Return the (x, y) coordinate for the center point of the cell that contains the specified text.  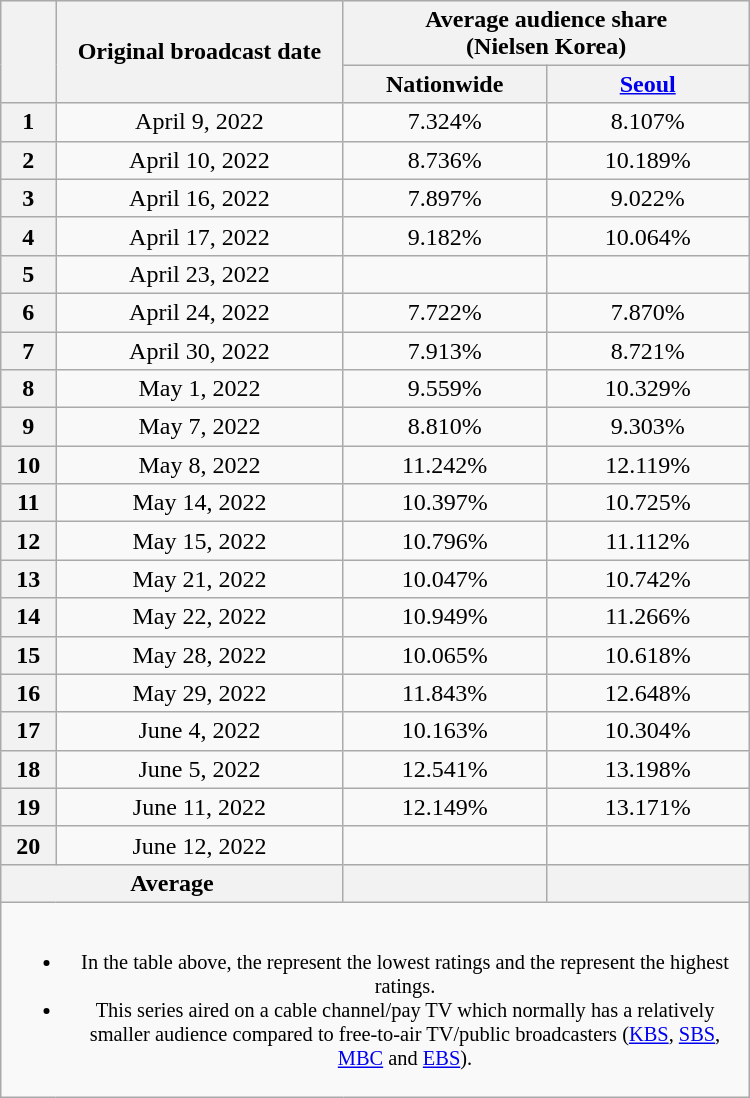
9 (28, 427)
3 (28, 198)
8.721% (648, 351)
8 (28, 389)
April 10, 2022 (200, 160)
Average (172, 883)
Seoul (648, 84)
11.242% (444, 465)
10.163% (444, 731)
May 1, 2022 (200, 389)
10.397% (444, 503)
April 9, 2022 (200, 122)
May 28, 2022 (200, 655)
8.736% (444, 160)
10.725% (648, 503)
June 4, 2022 (200, 731)
8.107% (648, 122)
April 24, 2022 (200, 312)
12.149% (444, 807)
10.064% (648, 236)
15 (28, 655)
11.266% (648, 617)
April 23, 2022 (200, 274)
2 (28, 160)
10.796% (444, 541)
7 (28, 351)
12.648% (648, 693)
Nationwide (444, 84)
10.329% (648, 389)
7.722% (444, 312)
May 15, 2022 (200, 541)
May 29, 2022 (200, 693)
May 7, 2022 (200, 427)
May 22, 2022 (200, 617)
June 12, 2022 (200, 845)
14 (28, 617)
10.304% (648, 731)
Average audience share(Nielsen Korea) (546, 32)
13.171% (648, 807)
9.182% (444, 236)
10.065% (444, 655)
10.047% (444, 579)
11.112% (648, 541)
9.022% (648, 198)
16 (28, 693)
18 (28, 769)
Original broadcast date (200, 52)
June 5, 2022 (200, 769)
1 (28, 122)
7.324% (444, 122)
19 (28, 807)
7.897% (444, 198)
10.618% (648, 655)
10.949% (444, 617)
12.541% (444, 769)
17 (28, 731)
6 (28, 312)
13 (28, 579)
11.843% (444, 693)
10.742% (648, 579)
9.559% (444, 389)
May 21, 2022 (200, 579)
20 (28, 845)
April 17, 2022 (200, 236)
June 11, 2022 (200, 807)
5 (28, 274)
10.189% (648, 160)
9.303% (648, 427)
4 (28, 236)
April 30, 2022 (200, 351)
12 (28, 541)
May 8, 2022 (200, 465)
April 16, 2022 (200, 198)
13.198% (648, 769)
May 14, 2022 (200, 503)
8.810% (444, 427)
12.119% (648, 465)
10 (28, 465)
7.870% (648, 312)
7.913% (444, 351)
11 (28, 503)
